Output the [x, y] coordinate of the center of the cell containing the given text.  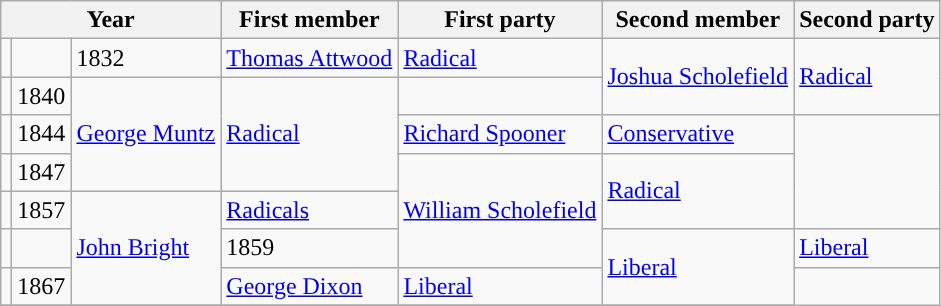
1844 [42, 134]
Year [111, 20]
Second member [698, 20]
1847 [42, 172]
First member [310, 20]
1859 [310, 248]
Thomas Attwood [310, 58]
1857 [42, 210]
George Dixon [310, 286]
1832 [146, 58]
William Scholefield [500, 210]
Joshua Scholefield [698, 77]
Richard Spooner [500, 134]
Second party [867, 20]
George Muntz [146, 134]
First party [500, 20]
Radicals [310, 210]
1840 [42, 96]
John Bright [146, 248]
Conservative [698, 134]
1867 [42, 286]
